Search for the cell housing the specified text and yield its [X, Y] center coordinate. 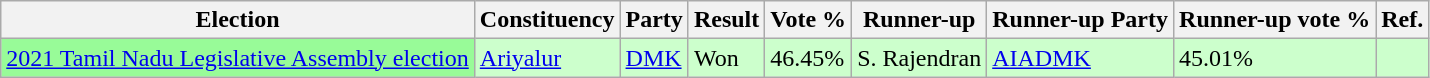
Ariyalur [547, 58]
Constituency [547, 20]
Party [654, 20]
Vote % [808, 20]
46.45% [808, 58]
Runner-up vote % [1275, 20]
AIADMK [1080, 58]
DMK [654, 58]
Runner-up [920, 20]
Won [726, 58]
2021 Tamil Nadu Legislative Assembly election [238, 58]
S. Rajendran [920, 58]
Election [238, 20]
Ref. [1402, 20]
Runner-up Party [1080, 20]
45.01% [1275, 58]
Result [726, 20]
